Output the (x, y) coordinate of the center of the cell containing the given text.  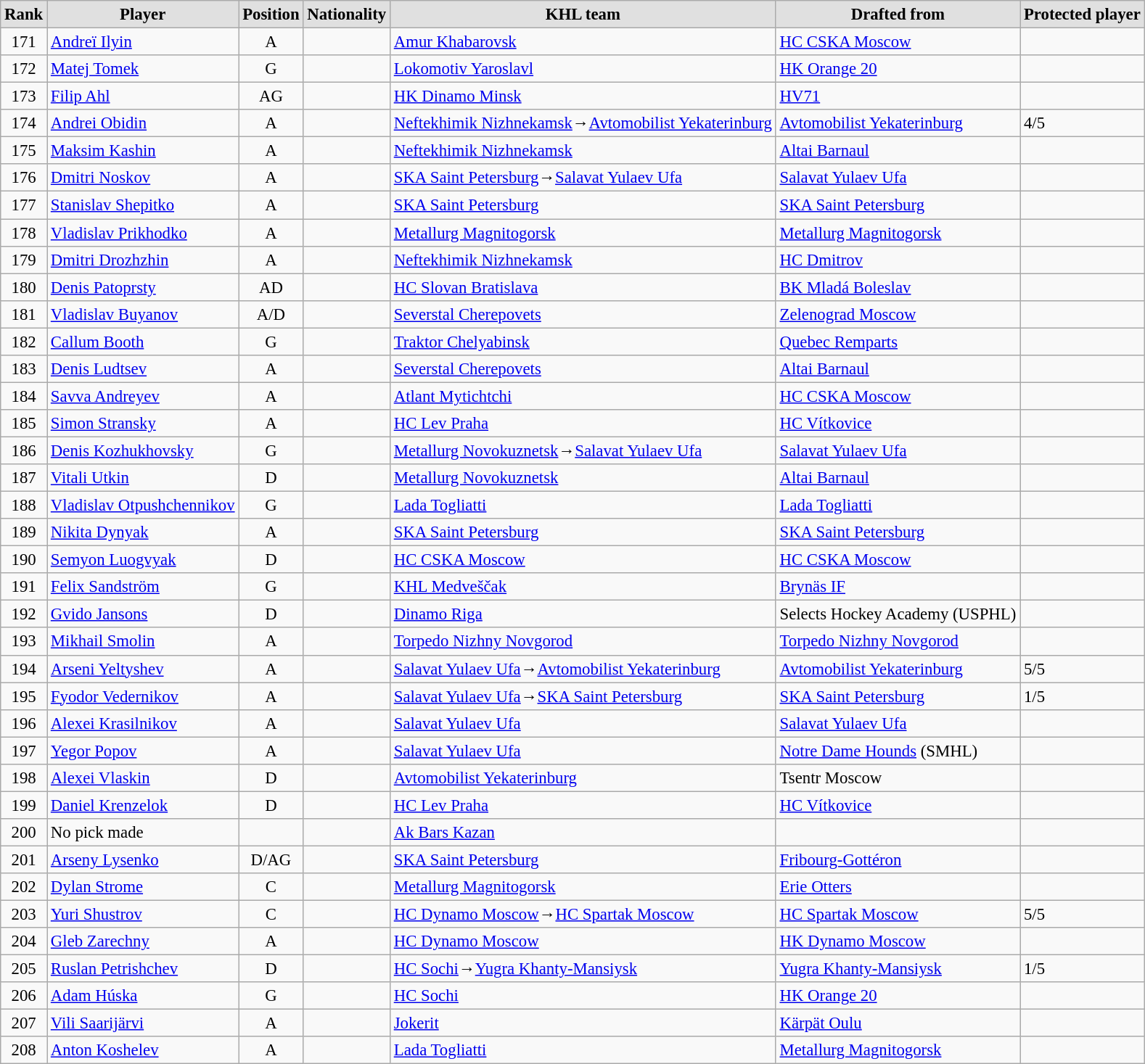
Maksim Kashin (143, 151)
Vladislav Buyanov (143, 314)
Vladislav Otpushchennikov (143, 506)
189 (24, 532)
Andrei Obidin (143, 123)
Vladislav Prikhodko (143, 233)
KHL team (583, 15)
AD (271, 287)
Tsentr Moscow (898, 778)
Kärpät Oulu (898, 1023)
191 (24, 587)
205 (24, 969)
173 (24, 96)
Denis Kozhukhovsky (143, 450)
184 (24, 396)
Arseni Yeltyshev (143, 669)
176 (24, 178)
Rank (24, 15)
Yegor Popov (143, 751)
185 (24, 424)
Stanislav Shepitko (143, 205)
A/D (271, 314)
Dylan Strome (143, 887)
No pick made (143, 833)
202 (24, 887)
178 (24, 233)
Salavat Yulaev Ufa→Avtomobilist Yekaterinburg (583, 669)
203 (24, 915)
Ruslan Petrishchev (143, 969)
196 (24, 723)
Player (143, 15)
Filip Ahl (143, 96)
Gleb Zarechny (143, 941)
Andreï Ilyin (143, 42)
182 (24, 342)
Selects Hockey Academy (USPHL) (898, 614)
D/AG (271, 859)
HC Spartak Moscow (898, 915)
204 (24, 941)
207 (24, 1023)
Nationality (347, 15)
Lokomotiv Yaroslavl (583, 69)
HC Dynamo Moscow (583, 941)
190 (24, 560)
Ak Bars Kazan (583, 833)
206 (24, 996)
180 (24, 287)
HC Sochi (583, 996)
Daniel Krenzelok (143, 805)
Metallurg Novokuznetsk→Salavat Yulaev Ufa (583, 450)
Denis Patoprsty (143, 287)
Yuri Shustrov (143, 915)
Zelenograd Moscow (898, 314)
Salavat Yulaev Ufa→SKA Saint Petersburg (583, 696)
Fribourg-Gottéron (898, 859)
201 (24, 859)
Traktor Chelyabinsk (583, 342)
HC Dynamo Moscow→HC Spartak Moscow (583, 915)
Simon Stransky (143, 424)
Vili Saarijärvi (143, 1023)
Matej Tomek (143, 69)
192 (24, 614)
Adam Húska (143, 996)
179 (24, 260)
4/5 (1083, 123)
200 (24, 833)
Semyon Luogvyak (143, 560)
Erie Otters (898, 887)
Savva Andreyev (143, 396)
Quebec Remparts (898, 342)
Jokerit (583, 1023)
Neftekhimik Nizhnekamsk→Avtomobilist Yekaterinburg (583, 123)
Arseny Lysenko (143, 859)
183 (24, 369)
Vitali Utkin (143, 478)
175 (24, 151)
Fyodor Vedernikov (143, 696)
181 (24, 314)
Callum Booth (143, 342)
HK Dinamo Minsk (583, 96)
188 (24, 506)
Brynäs IF (898, 587)
Position (271, 15)
Amur Khabarovsk (583, 42)
HC Dmitrov (898, 260)
Nikita Dynyak (143, 532)
174 (24, 123)
Protected player (1083, 15)
171 (24, 42)
Alexei Krasilnikov (143, 723)
BK Mladá Boleslav (898, 287)
Denis Ludtsev (143, 369)
Notre Dame Hounds (SMHL) (898, 751)
KHL Medveščak (583, 587)
197 (24, 751)
198 (24, 778)
AG (271, 96)
186 (24, 450)
Yugra Khanty-Mansiysk (898, 969)
HC Slovan Bratislava (583, 287)
Dmitri Drozhzhin (143, 260)
187 (24, 478)
Dinamo Riga (583, 614)
Metallurg Novokuznetsk (583, 478)
Alexei Vlaskin (143, 778)
Drafted from (898, 15)
HV71 (898, 96)
193 (24, 642)
172 (24, 69)
Atlant Mytichtchi (583, 396)
HK Dynamo Moscow (898, 941)
SKA Saint Petersburg→Salavat Yulaev Ufa (583, 178)
Dmitri Noskov (143, 178)
199 (24, 805)
HC Sochi→Yugra Khanty-Mansiysk (583, 969)
194 (24, 669)
Gvido Jansons (143, 614)
Mikhail Smolin (143, 642)
Felix Sandström (143, 587)
177 (24, 205)
195 (24, 696)
